From the cell containing the given text, extract its center point as (X, Y) coordinate. 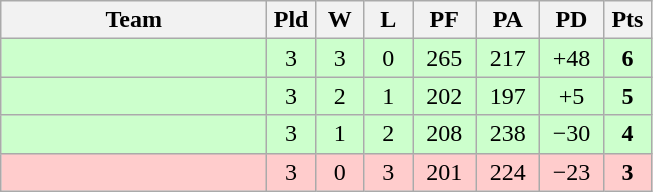
PF (444, 20)
217 (508, 58)
224 (508, 172)
+5 (572, 96)
PD (572, 20)
PA (508, 20)
W (340, 20)
Pts (628, 20)
L (388, 20)
+48 (572, 58)
Pld (292, 20)
−30 (572, 134)
4 (628, 134)
201 (444, 172)
Team (134, 20)
265 (444, 58)
6 (628, 58)
−23 (572, 172)
238 (508, 134)
5 (628, 96)
208 (444, 134)
202 (444, 96)
197 (508, 96)
